Scan for the cell matching the given text and deliver its (x, y) coordinate at center. 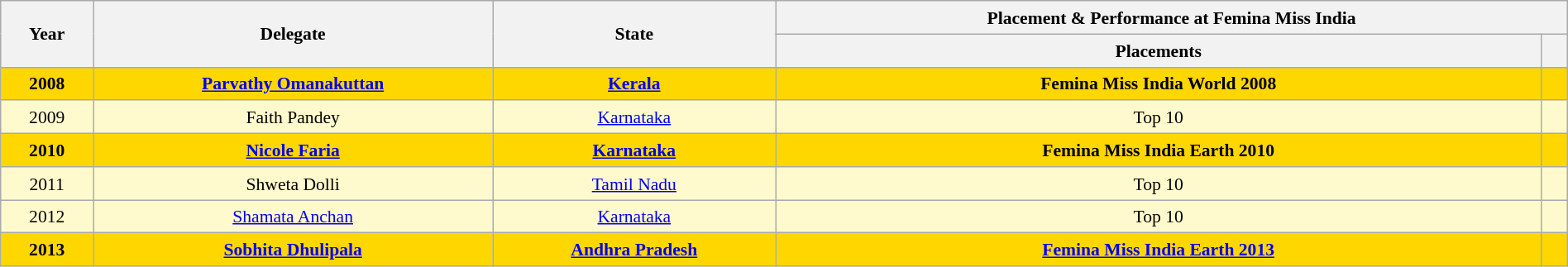
Femina Miss India World 2008 (1159, 83)
2012 (47, 217)
2013 (47, 250)
Shweta Dolli (293, 184)
Nicole Faria (293, 150)
Andhra Pradesh (634, 250)
Shamata Anchan (293, 217)
Sobhita Dhulipala (293, 250)
Placement & Performance at Femina Miss India (1171, 17)
2010 (47, 150)
2008 (47, 83)
State (634, 34)
2011 (47, 184)
Year (47, 34)
Parvathy Omanakuttan (293, 83)
Placements (1159, 50)
Faith Pandey (293, 117)
Tamil Nadu (634, 184)
Kerala (634, 83)
Femina Miss India Earth 2010 (1159, 150)
2009 (47, 117)
Femina Miss India Earth 2013 (1159, 250)
Delegate (293, 34)
